From the cell containing the given text, extract its center point as (X, Y) coordinate. 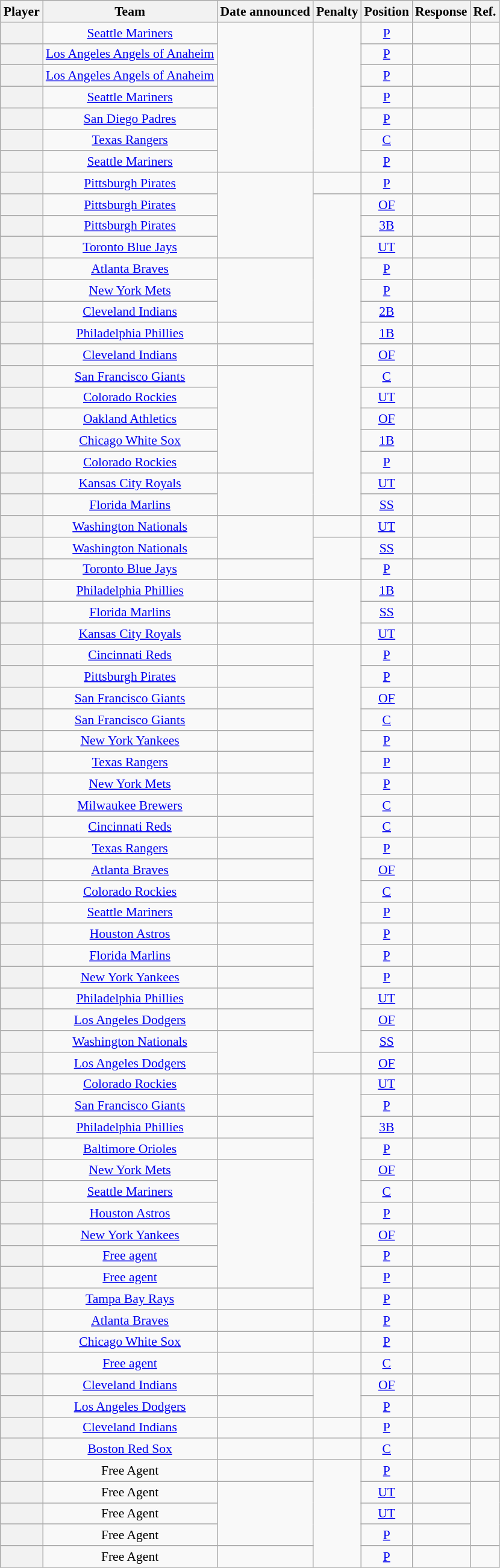
San Diego Padres (130, 119)
Team (130, 11)
Boston Red Sox (130, 1449)
Position (387, 11)
Date announced (265, 11)
Tampa Bay Rays (130, 1299)
Response (441, 11)
Oakland Athletics (130, 419)
Baltimore Orioles (130, 1149)
2B (387, 312)
Player (22, 11)
Penalty (337, 11)
Ref. (484, 11)
Milwaukee Brewers (130, 805)
